Extract the (x, y) coordinate from the center of the cell holding the provided text.  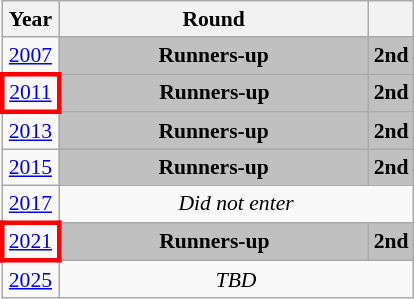
2013 (30, 132)
2025 (30, 280)
2007 (30, 56)
2021 (30, 242)
2011 (30, 94)
2017 (30, 204)
Round (214, 19)
2015 (30, 168)
TBD (236, 280)
Did not enter (236, 204)
Year (30, 19)
